Capture the cell that displays the provided text and extract its (x, y) central coordinate. 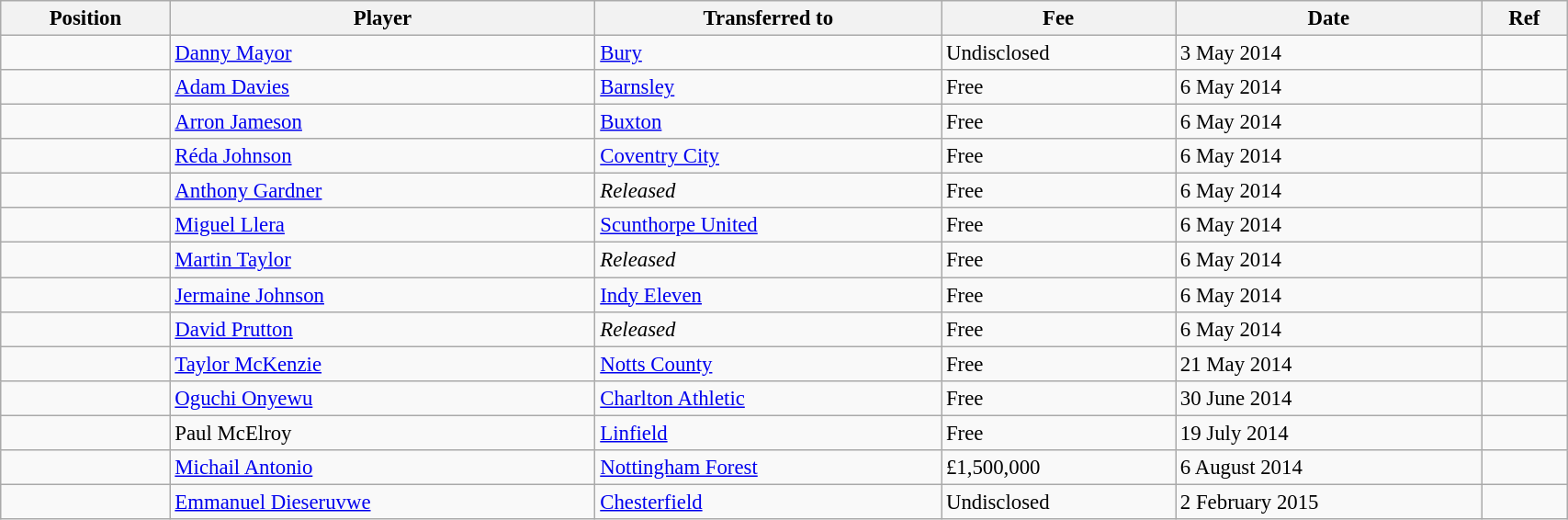
Réda Johnson (382, 156)
Buxton (768, 122)
Linfield (768, 433)
Fee (1058, 18)
Anthony Gardner (382, 191)
21 May 2014 (1328, 364)
Danny Mayor (382, 53)
Paul McElroy (382, 433)
Position (85, 18)
Chesterfield (768, 502)
Barnsley (768, 87)
Oguchi Onyewu (382, 398)
Emmanuel Dieseruvwe (382, 502)
Player (382, 18)
Taylor McKenzie (382, 364)
Bury (768, 53)
19 July 2014 (1328, 433)
Michail Antonio (382, 468)
Transferred to (768, 18)
Jermaine Johnson (382, 295)
Coventry City (768, 156)
Scunthorpe United (768, 225)
Date (1328, 18)
Nottingham Forest (768, 468)
30 June 2014 (1328, 398)
3 May 2014 (1328, 53)
2 February 2015 (1328, 502)
Ref (1525, 18)
Miguel Llera (382, 225)
Martin Taylor (382, 260)
Notts County (768, 364)
£1,500,000 (1058, 468)
David Prutton (382, 329)
Indy Eleven (768, 295)
Arron Jameson (382, 122)
Adam Davies (382, 87)
Charlton Athletic (768, 398)
6 August 2014 (1328, 468)
